From the cell containing the given text, extract its center point as [X, Y] coordinate. 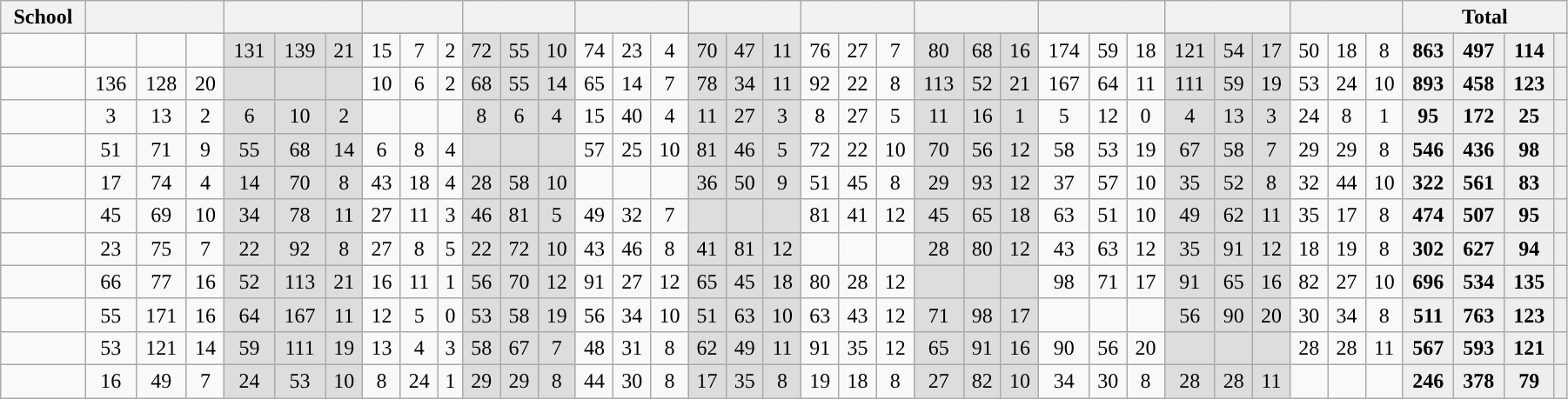
139 [300, 50]
302 [1428, 249]
94 [1529, 249]
136 [111, 83]
36 [707, 183]
School [44, 17]
66 [111, 282]
69 [161, 216]
561 [1478, 183]
534 [1478, 282]
567 [1428, 348]
54 [1234, 50]
171 [161, 315]
47 [745, 50]
135 [1529, 282]
763 [1478, 315]
114 [1529, 50]
696 [1428, 282]
76 [820, 50]
497 [1478, 50]
436 [1478, 150]
83 [1529, 183]
593 [1478, 348]
93 [982, 183]
40 [632, 116]
893 [1428, 83]
79 [1529, 381]
458 [1478, 83]
246 [1428, 381]
174 [1064, 50]
48 [593, 348]
128 [161, 83]
31 [632, 348]
77 [161, 282]
474 [1428, 216]
863 [1428, 50]
131 [250, 50]
627 [1478, 249]
Total [1484, 17]
322 [1428, 183]
507 [1478, 216]
378 [1478, 381]
511 [1428, 315]
75 [161, 249]
172 [1478, 116]
546 [1428, 150]
37 [1064, 183]
